Scan for the cell matching the given text and deliver its [x, y] coordinate at center. 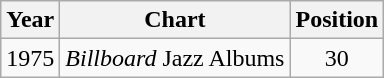
Billboard Jazz Albums [175, 58]
30 [337, 58]
Year [30, 20]
Position [337, 20]
1975 [30, 58]
Chart [175, 20]
